Capture the cell that displays the provided text and extract its (X, Y) central coordinate. 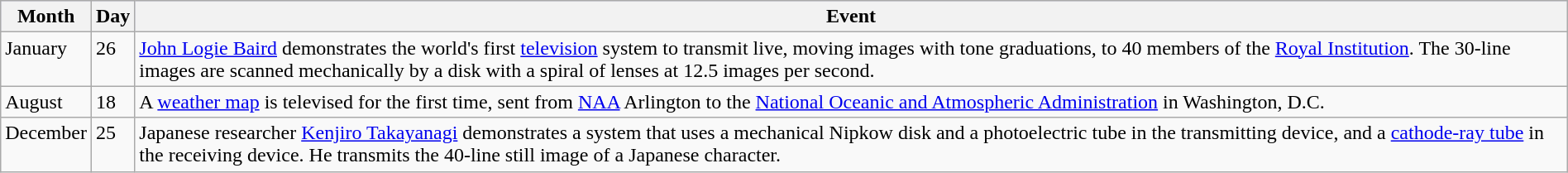
Month (46, 17)
A weather map is televised for the first time, sent from NAA Arlington to the National Oceanic and Atmospheric Administration in Washington, D.C. (851, 102)
18 (112, 102)
Day (112, 17)
December (46, 144)
25 (112, 144)
January (46, 60)
Event (851, 17)
August (46, 102)
26 (112, 60)
